Return the [x, y] coordinate for the center point of the cell that contains the specified text.  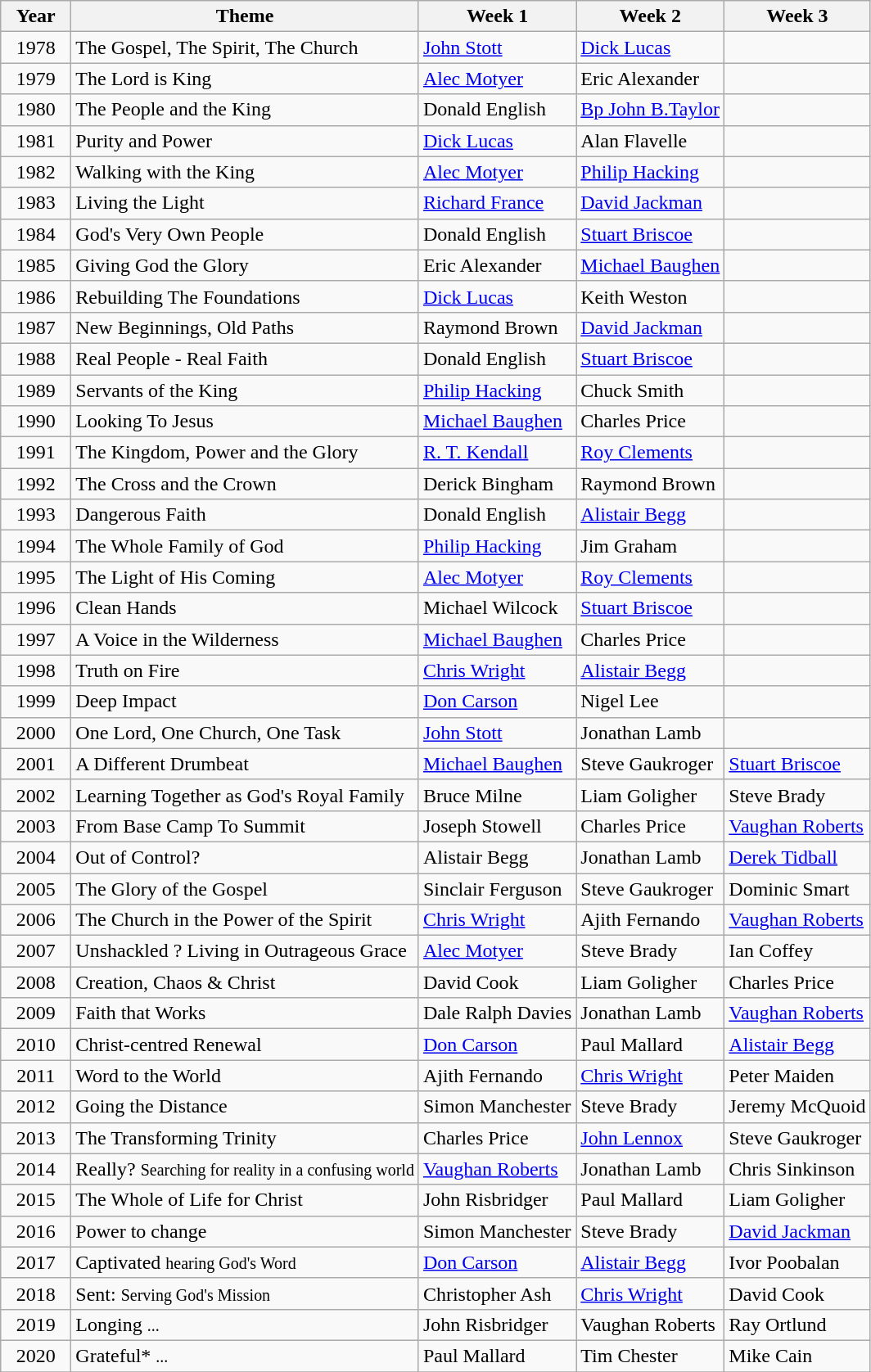
God's Very Own People [246, 234]
Looking To Jesus [246, 422]
The Cross and the Crown [246, 484]
2000 [36, 733]
John Lennox [650, 1138]
1986 [36, 296]
2002 [36, 795]
Walking with the King [246, 172]
Sinclair Ferguson [497, 888]
1997 [36, 639]
The Kingdom, Power and the Glory [246, 453]
2016 [36, 1231]
2010 [36, 1045]
Week 2 [650, 16]
Week 1 [497, 16]
Peter Maiden [797, 1076]
Jim Graham [650, 546]
2009 [36, 1013]
1991 [36, 453]
R. T. Kendall [497, 453]
2004 [36, 857]
Ivor Poobalan [797, 1262]
2006 [36, 920]
1992 [36, 484]
Chris Sinkinson [797, 1169]
Ray Ortlund [797, 1325]
The Whole Family of God [246, 546]
1989 [36, 390]
Derick Bingham [497, 484]
A Different Drumbeat [246, 764]
The Church in the Power of the Spirit [246, 920]
1983 [36, 203]
Mike Cain [797, 1356]
Christopher Ash [497, 1293]
2017 [36, 1262]
Sent: Serving God's Mission [246, 1293]
2015 [36, 1200]
Giving God the Glory [246, 265]
Dangerous Faith [246, 515]
Dominic Smart [797, 888]
2011 [36, 1076]
2007 [36, 951]
Richard France [497, 203]
2019 [36, 1325]
1995 [36, 577]
2014 [36, 1169]
1982 [36, 172]
From Base Camp To Summit [246, 826]
Theme [246, 16]
2013 [36, 1138]
Christ-centred Renewal [246, 1045]
2005 [36, 888]
Creation, Chaos & Christ [246, 982]
2018 [36, 1293]
1996 [36, 608]
Purity and Power [246, 141]
Truth on Fire [246, 670]
Keith Weston [650, 296]
1984 [36, 234]
Jeremy McQuoid [797, 1107]
Living the Light [246, 203]
A Voice in the Wilderness [246, 639]
1979 [36, 79]
Tim Chester [650, 1356]
The People and the King [246, 110]
Word to the World [246, 1076]
Unshackled ? Living in Outrageous Grace [246, 951]
Longing ... [246, 1325]
Bp John B.Taylor [650, 110]
Bruce Milne [497, 795]
1978 [36, 47]
One Lord, One Church, One Task [246, 733]
Chuck Smith [650, 390]
1980 [36, 110]
2012 [36, 1107]
2020 [36, 1356]
Going the Distance [246, 1107]
1981 [36, 141]
Joseph Stowell [497, 826]
1987 [36, 327]
Faith that Works [246, 1013]
1994 [36, 546]
The Whole of Life for Christ [246, 1200]
Michael Wilcock [497, 608]
Alan Flavelle [650, 141]
2008 [36, 982]
The Glory of the Gospel [246, 888]
The Gospel, The Spirit, The Church [246, 47]
Really? Searching for reality in a confusing world [246, 1169]
The Lord is King [246, 79]
Dale Ralph Davies [497, 1013]
1990 [36, 422]
2001 [36, 764]
The Transforming Trinity [246, 1138]
Out of Control? [246, 857]
Clean Hands [246, 608]
Real People - Real Faith [246, 359]
1999 [36, 702]
New Beginnings, Old Paths [246, 327]
Deep Impact [246, 702]
Week 3 [797, 16]
1998 [36, 670]
1988 [36, 359]
Captivated hearing God's Word [246, 1262]
1985 [36, 265]
Ian Coffey [797, 951]
Derek Tidball [797, 857]
Learning Together as God's Royal Family [246, 795]
Grateful* ... [246, 1356]
1993 [36, 515]
Year [36, 16]
Nigel Lee [650, 702]
Servants of the King [246, 390]
Rebuilding The Foundations [246, 296]
Power to change [246, 1231]
2003 [36, 826]
The Light of His Coming [246, 577]
